Search for the cell housing the specified text and yield its (x, y) center coordinate. 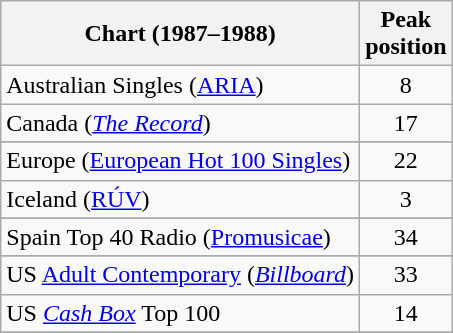
3 (406, 199)
Spain Top 40 Radio (Promusicae) (180, 237)
Peakposition (406, 34)
34 (406, 237)
US Adult Contemporary (Billboard) (180, 275)
17 (406, 123)
8 (406, 85)
Australian Singles (ARIA) (180, 85)
Iceland (RÚV) (180, 199)
22 (406, 161)
Canada (The Record) (180, 123)
33 (406, 275)
Europe (European Hot 100 Singles) (180, 161)
US Cash Box Top 100 (180, 313)
14 (406, 313)
Chart (1987–1988) (180, 34)
